Return the [x, y] coordinate for the center point of the cell that contains the specified text.  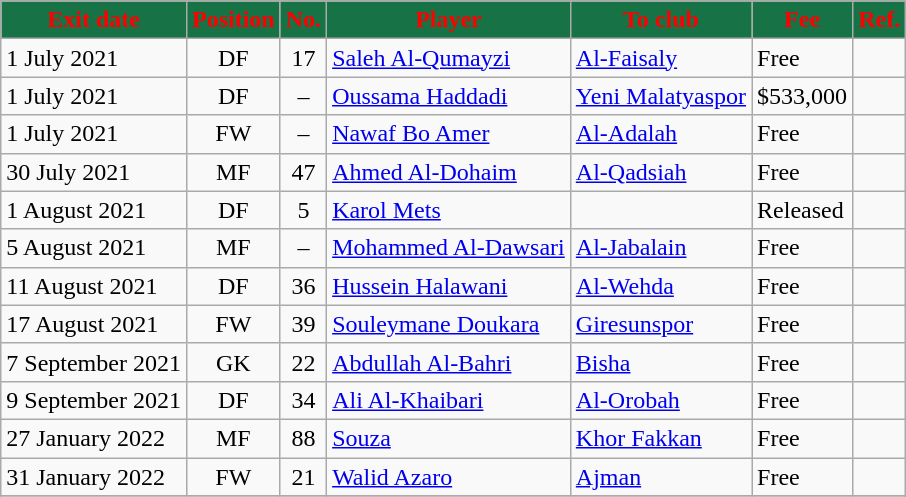
Ali Al-Khaibari [449, 400]
Souleymane Doukara [449, 324]
31 January 2022 [94, 477]
Yeni Malatyaspor [660, 96]
9 September 2021 [94, 400]
To club [660, 20]
11 August 2021 [94, 286]
Al-Adalah [660, 134]
17 August 2021 [94, 324]
Mohammed Al-Dawsari [449, 248]
Al-Orobah [660, 400]
7 September 2021 [94, 362]
Al-Qadsiah [660, 172]
Walid Azaro [449, 477]
30 July 2021 [94, 172]
39 [303, 324]
Player [449, 20]
88 [303, 438]
Ref. [880, 20]
Ajman [660, 477]
Exit date [94, 20]
27 January 2022 [94, 438]
36 [303, 286]
Position [233, 20]
Al-Faisaly [660, 58]
5 [303, 210]
Khor Fakkan [660, 438]
Bisha [660, 362]
1 August 2021 [94, 210]
GK [233, 362]
$533,000 [802, 96]
17 [303, 58]
Al-Wehda [660, 286]
Nawaf Bo Amer [449, 134]
5 August 2021 [94, 248]
Oussama Haddadi [449, 96]
Karol Mets [449, 210]
Ahmed Al-Dohaim [449, 172]
Abdullah Al-Bahri [449, 362]
22 [303, 362]
Fee [802, 20]
No. [303, 20]
21 [303, 477]
Hussein Halawani [449, 286]
Released [802, 210]
Souza [449, 438]
34 [303, 400]
47 [303, 172]
Al-Jabalain [660, 248]
Giresunspor [660, 324]
Saleh Al-Qumayzi [449, 58]
